Identify which cell holds the provided text, then report its (x, y) central coordinate. 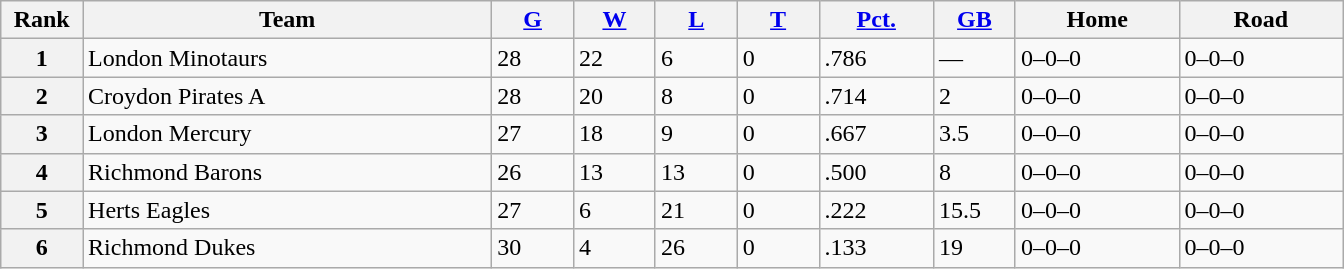
Team (288, 20)
.133 (876, 248)
L (696, 20)
3 (42, 134)
Richmond Barons (288, 172)
Richmond Dukes (288, 248)
20 (615, 96)
3.5 (975, 134)
T (778, 20)
1 (42, 58)
Home (1097, 20)
19 (975, 248)
London Mercury (288, 134)
.500 (876, 172)
Road (1261, 20)
22 (615, 58)
.714 (876, 96)
15.5 (975, 210)
G (533, 20)
— (975, 58)
Pct. (876, 20)
London Minotaurs (288, 58)
30 (533, 248)
.667 (876, 134)
.222 (876, 210)
5 (42, 210)
21 (696, 210)
GB (975, 20)
Herts Eagles (288, 210)
18 (615, 134)
Rank (42, 20)
W (615, 20)
9 (696, 134)
.786 (876, 58)
Croydon Pirates A (288, 96)
